Detect which cell encompasses the target text, then output its [x, y] center coordinate. 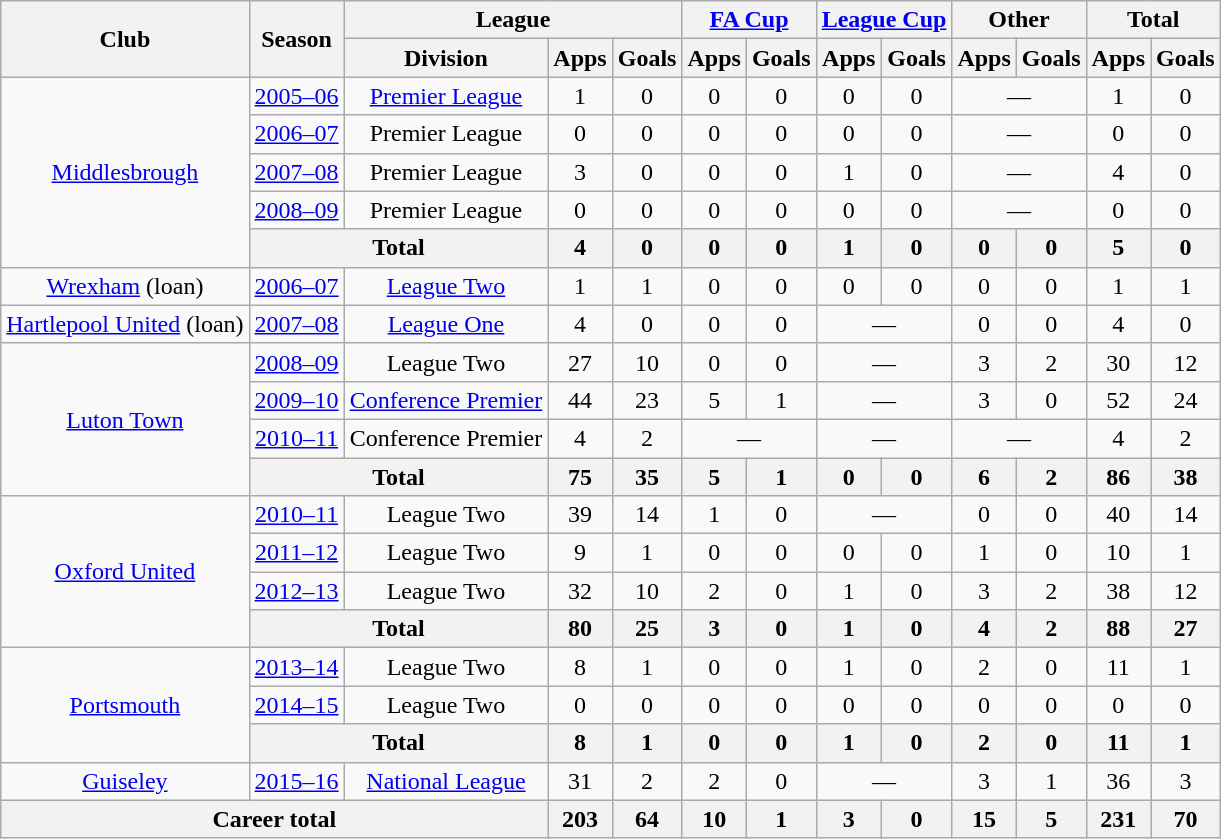
League One [446, 324]
44 [580, 400]
Portsmouth [125, 705]
Guiseley [125, 781]
2005–06 [296, 96]
2014–15 [296, 705]
2015–16 [296, 781]
70 [1185, 819]
64 [647, 819]
31 [580, 781]
Season [296, 39]
2012–13 [296, 591]
Hartlepool United (loan) [125, 324]
Oxford United [125, 572]
2011–12 [296, 553]
National League [446, 781]
Luton Town [125, 419]
Other [1019, 20]
24 [1185, 400]
30 [1118, 362]
2009–10 [296, 400]
6 [984, 477]
Middlesbrough [125, 172]
75 [580, 477]
Wrexham (loan) [125, 286]
9 [580, 553]
86 [1118, 477]
231 [1118, 819]
39 [580, 515]
Club [125, 39]
80 [580, 629]
203 [580, 819]
15 [984, 819]
36 [1118, 781]
League [513, 20]
88 [1118, 629]
32 [580, 591]
FA Cup [749, 20]
League Cup [884, 20]
40 [1118, 515]
35 [647, 477]
Career total [274, 819]
25 [647, 629]
Division [446, 58]
52 [1118, 400]
23 [647, 400]
2013–14 [296, 667]
